Extract the [x, y] coordinate from the center of the cell holding the provided text.  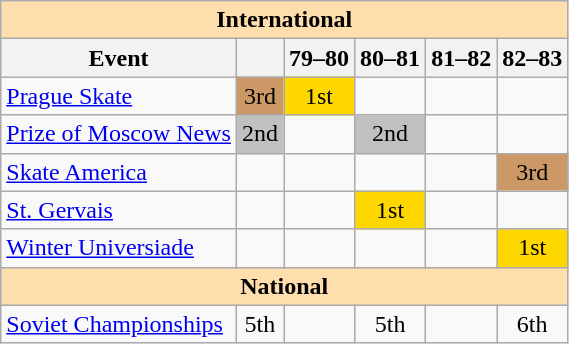
Prague Skate [119, 96]
Winter Universiade [119, 248]
National [284, 286]
Event [119, 58]
Soviet Championships [119, 324]
81–82 [462, 58]
79–80 [320, 58]
6th [532, 324]
International [284, 20]
Prize of Moscow News [119, 134]
80–81 [390, 58]
Skate America [119, 172]
82–83 [532, 58]
St. Gervais [119, 210]
